Find where the given text appears and provide that cell's center as (X, Y) coordinate. 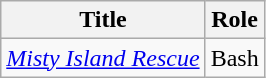
Role (234, 20)
Misty Island Rescue (103, 58)
Bash (234, 58)
Title (103, 20)
